Output the [X, Y] coordinate of the center of the cell containing the given text.  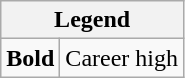
Legend [92, 20]
Bold [30, 58]
Career high [122, 58]
